Return [X, Y] of the center of cell containing provided text 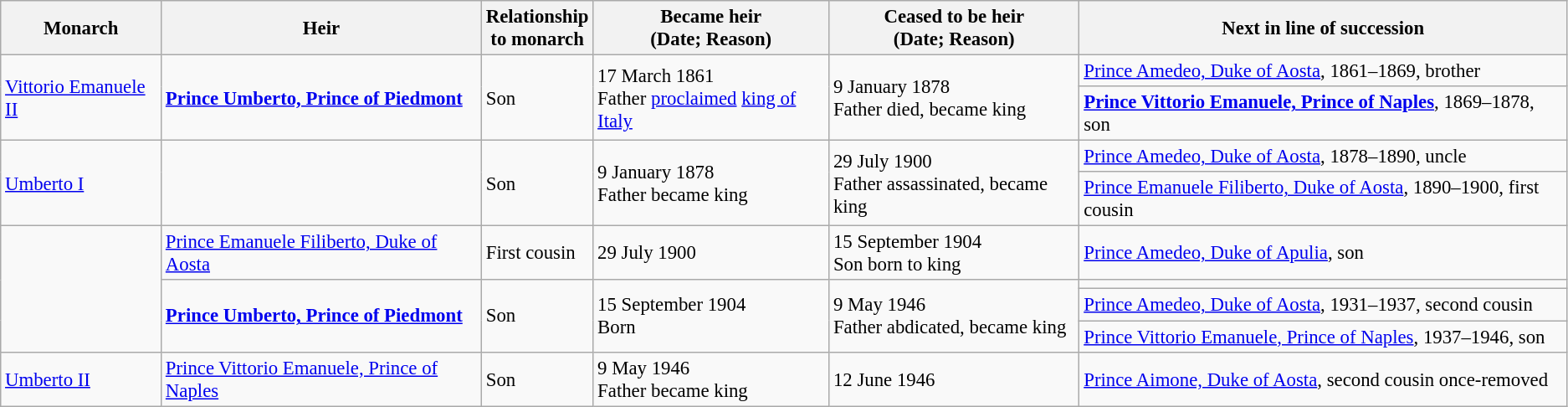
First cousin [537, 253]
Monarch [81, 28]
29 July 1900Father assassinated, became king [954, 183]
Next in line of succession [1324, 28]
Prince Emanuele Filiberto, Duke of Aosta, 1890–1900, first cousin [1324, 199]
Heir [321, 28]
Prince Vittorio Emanuele, Prince of Naples, 1937–1946, son [1324, 337]
Prince Emanuele Filiberto, Duke of Aosta [321, 253]
Umberto I [81, 183]
Prince Amedeo, Duke of Apulia, son [1324, 253]
Ceased to be heir(Date; Reason) [954, 28]
Prince Amedeo, Duke of Aosta, 1878–1890, uncle [1324, 157]
Became heir(Date; Reason) [711, 28]
Umberto II [81, 379]
9 May 1946Father became king [711, 379]
Relationshipto monarch [537, 28]
9 January 1878Father died, became king [954, 98]
Prince Aimone, Duke of Aosta, second cousin once-removed [1324, 379]
12 June 1946 [954, 379]
Prince Amedeo, Duke of Aosta, 1931–1937, second cousin [1324, 305]
Vittorio Emanuele II [81, 98]
9 May 1946Father abdicated, became king [954, 316]
Prince Amedeo, Duke of Aosta, 1861–1869, brother [1324, 71]
9 January 1878Father became king [711, 183]
17 March 1861Father proclaimed king of Italy [711, 98]
Prince Vittorio Emanuele, Prince of Naples [321, 379]
15 September 1904Son born to king [954, 253]
15 September 1904Born [711, 316]
29 July 1900 [711, 253]
Prince Vittorio Emanuele, Prince of Naples, 1869–1878, son [1324, 114]
